For the text-containing cell, return its midpoint in (x, y) coordinate format. 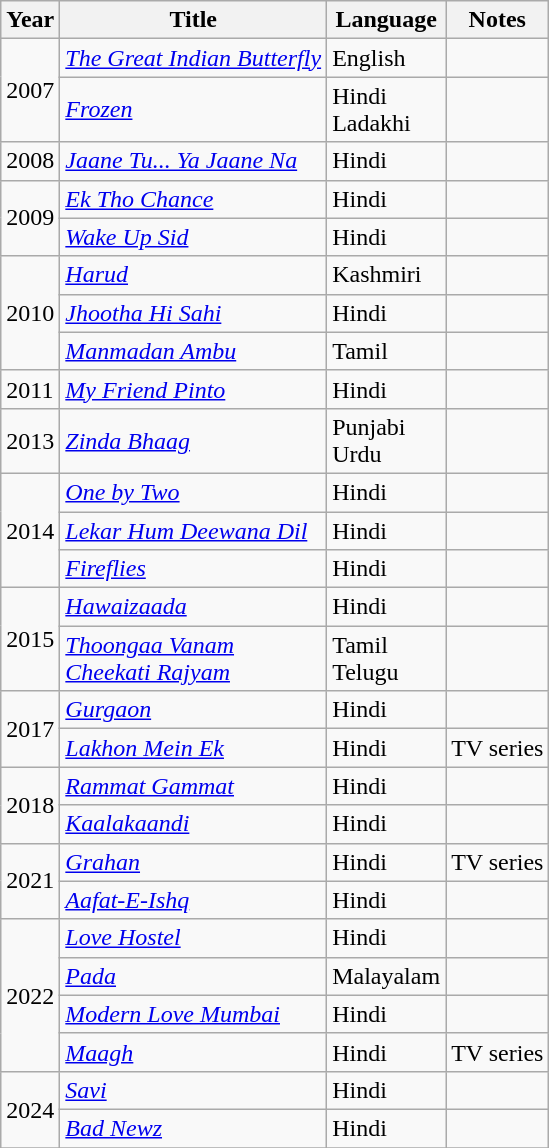
2018 (30, 805)
Hawaizaada (194, 607)
Pada (194, 976)
Jhootha Hi Sahi (194, 313)
Wake Up Sid (194, 237)
2017 (30, 729)
Love Hostel (194, 938)
Notes (498, 20)
Thoongaa VanamCheekati Rajyam (194, 658)
2008 (30, 161)
Kaalakaandi (194, 824)
Savi (194, 1090)
Manmadan Ambu (194, 351)
HindiLadakhi (386, 110)
Ek Tho Chance (194, 199)
Frozen (194, 110)
2024 (30, 1109)
Bad Newz (194, 1128)
Fireflies (194, 569)
Language (386, 20)
2011 (30, 389)
Jaane Tu... Ya Jaane Na (194, 161)
2015 (30, 640)
English (386, 58)
2013 (30, 440)
PunjabiUrdu (386, 440)
2022 (30, 995)
2009 (30, 218)
Title (194, 20)
Rammat Gammat (194, 786)
Lekar Hum Deewana Dil (194, 531)
Grahan (194, 862)
One by Two (194, 492)
Year (30, 20)
2014 (30, 530)
Maagh (194, 1052)
My Friend Pinto (194, 389)
Kashmiri (386, 275)
Malayalam (386, 976)
Lakhon Mein Ek (194, 748)
Gurgaon (194, 710)
2007 (30, 90)
2010 (30, 313)
Tamil (386, 351)
Zinda Bhaag (194, 440)
TamilTelugu (386, 658)
The Great Indian Butterfly (194, 58)
2021 (30, 881)
Aafat-E-Ishq (194, 900)
Modern Love Mumbai (194, 1014)
Harud (194, 275)
